Return (X, Y) of the center of cell containing provided text 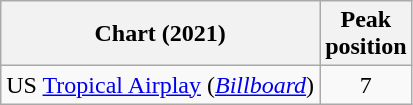
US Tropical Airplay (Billboard) (160, 85)
Chart (2021) (160, 34)
Peakposition (366, 34)
7 (366, 85)
